Return (X, Y) of the center of cell containing provided text 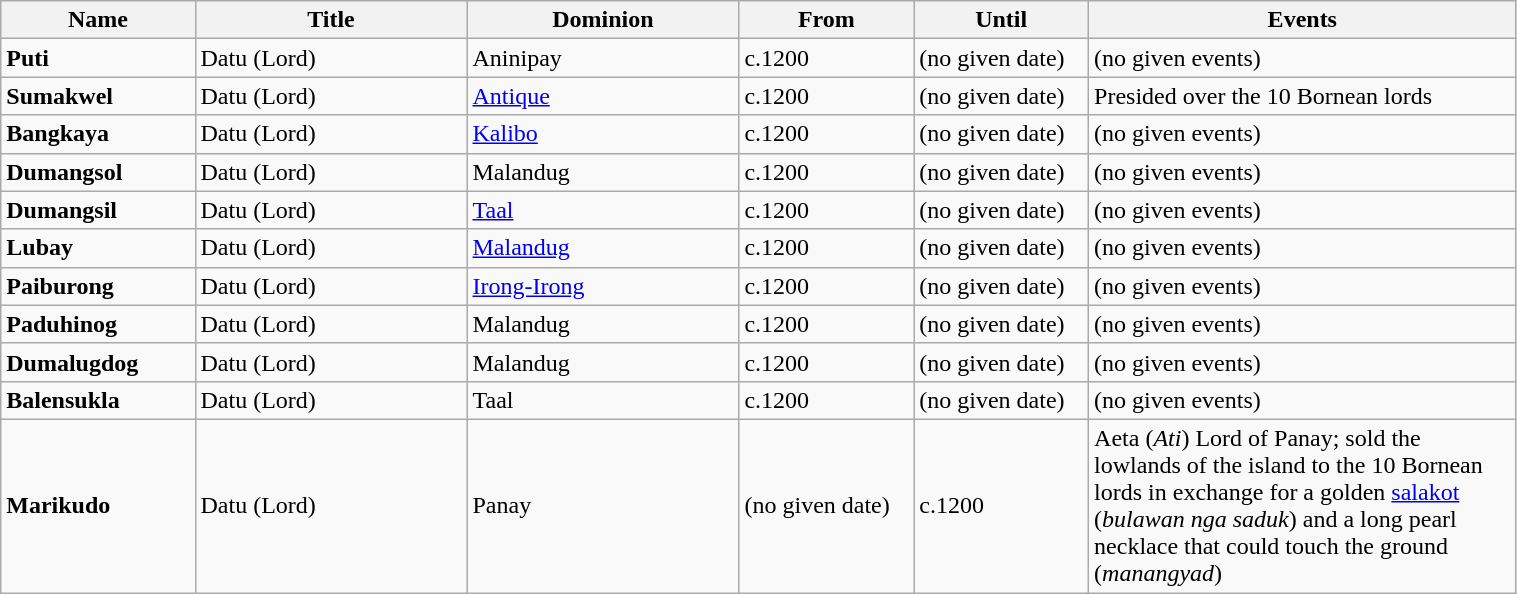
Dumalugdog (98, 362)
Balensukla (98, 400)
Aninipay (603, 58)
Lubay (98, 248)
Bangkaya (98, 134)
Antique (603, 96)
Kalibo (603, 134)
Sumakwel (98, 96)
Dumangsol (98, 172)
Paduhinog (98, 324)
Events (1302, 20)
Marikudo (98, 506)
Presided over the 10 Bornean lords (1302, 96)
Paiburong (98, 286)
Name (98, 20)
Puti (98, 58)
Dumangsil (98, 210)
From (826, 20)
Dominion (603, 20)
Panay (603, 506)
Title (331, 20)
Until (1002, 20)
Irong-Irong (603, 286)
